Return the (X, Y) coordinate for the center point of the cell that contains the specified text.  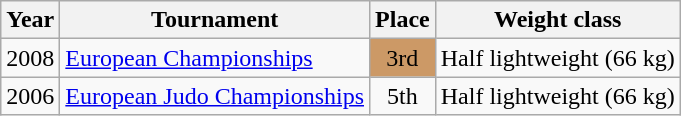
Place (403, 20)
2008 (30, 58)
5th (403, 96)
European Judo Championships (215, 96)
Year (30, 20)
2006 (30, 96)
European Championships (215, 58)
Tournament (215, 20)
3rd (403, 58)
Weight class (558, 20)
